Return the (x, y) coordinate for the center point of the cell that contains the specified text.  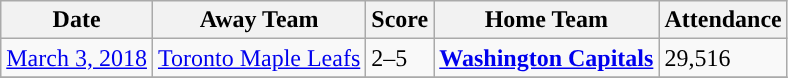
Washington Capitals (546, 58)
Away Team (258, 20)
Score (400, 20)
Home Team (546, 20)
29,516 (723, 58)
Toronto Maple Leafs (258, 58)
Attendance (723, 20)
March 3, 2018 (77, 58)
Date (77, 20)
2–5 (400, 58)
